Return the [x, y] coordinate for the center point of the cell that contains the specified text.  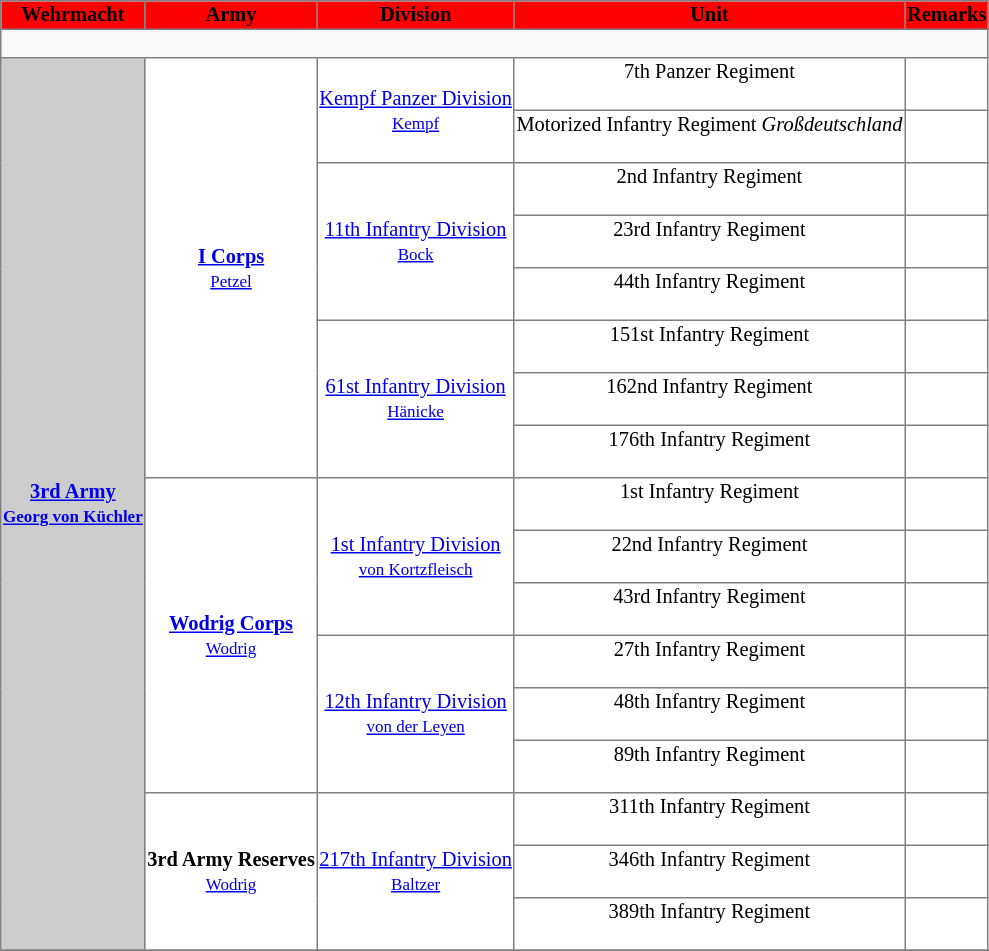
Unit [710, 15]
Remarks [947, 15]
346th Infantry Regiment [710, 871]
Kempf Panzer DivisionKempf [416, 110]
Army [231, 15]
23rd Infantry Regiment [710, 241]
Division [416, 15]
Motorized Infantry Regiment Großdeutschland [710, 136]
176th Infantry Regiment [710, 451]
3rd ArmyGeorg von Küchler [73, 504]
1st Infantry Divisionvon Kortzfleisch [416, 557]
I CorpsPetzel [231, 268]
389th Infantry Regiment [710, 924]
311th Infantry Regiment [710, 819]
Wodrig CorpsWodrig [231, 636]
44th Infantry Regiment [710, 294]
217th Infantry DivisionBaltzer [416, 872]
2nd Infantry Regiment [710, 189]
11th Infantry DivisionBock [416, 242]
12th Infantry Divisionvon der Leyen [416, 714]
1st Infantry Regiment [710, 504]
Wehrmacht [73, 15]
43rd Infantry Regiment [710, 609]
162nd Infantry Regiment [710, 399]
48th Infantry Regiment [710, 714]
22nd Infantry Regiment [710, 556]
151st Infantry Regiment [710, 346]
3rd Army ReservesWodrig [231, 872]
89th Infantry Regiment [710, 766]
27th Infantry Regiment [710, 661]
7th Panzer Regiment [710, 84]
61st Infantry DivisionHänicke [416, 399]
